Determine the (x, y) coordinate at the center of the cell enclosing the given text.  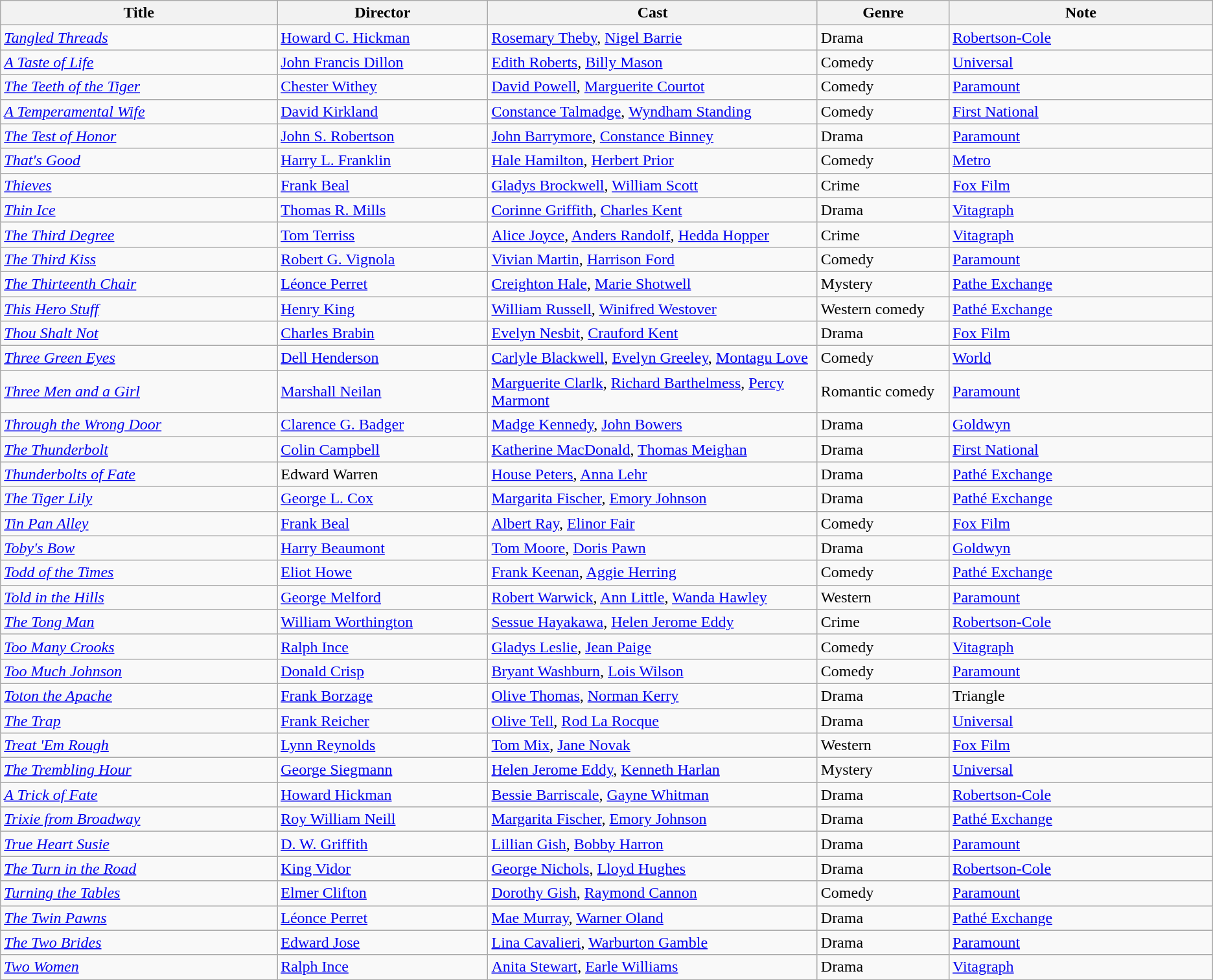
John Barrymore, Constance Binney (653, 136)
Tom Terriss (382, 234)
Anita Stewart, Earle Williams (653, 967)
Two Women (139, 967)
Toby's Bow (139, 548)
Frank Borzage (382, 696)
Donald Crisp (382, 671)
Constance Talmadge, Wyndham Standing (653, 111)
The Two Brides (139, 942)
Madge Kennedy, John Bowers (653, 425)
Bryant Washburn, Lois Wilson (653, 671)
The Third Degree (139, 234)
Robert Warwick, Ann Little, Wanda Hawley (653, 597)
Frank Reicher (382, 721)
Through the Wrong Door (139, 425)
Tom Mix, Jane Novak (653, 746)
George Melford (382, 597)
Thin Ice (139, 210)
Dorothy Gish, Raymond Cannon (653, 893)
Romantic comedy (883, 391)
Genre (883, 13)
The Teeth of the Tiger (139, 87)
Hale Hamilton, Herbert Prior (653, 161)
Thunderbolts of Fate (139, 474)
World (1081, 358)
Title (139, 13)
That's Good (139, 161)
Marguerite Clarlk, Richard Barthelmess, Percy Marmont (653, 391)
Robert G. Vignola (382, 259)
Alice Joyce, Anders Randolf, Hedda Hopper (653, 234)
John S. Robertson (382, 136)
Toton the Apache (139, 696)
The Test of Honor (139, 136)
This Hero Stuff (139, 309)
Dell Henderson (382, 358)
Bessie Barriscale, Gayne Whitman (653, 795)
Creighton Hale, Marie Shotwell (653, 284)
A Temperamental Wife (139, 111)
Howard Hickman (382, 795)
William Worthington (382, 622)
Three Men and a Girl (139, 391)
Edith Roberts, Billy Mason (653, 62)
Three Green Eyes (139, 358)
Olive Tell, Rod La Rocque (653, 721)
Roy William Neill (382, 819)
Trixie from Broadway (139, 819)
A Trick of Fate (139, 795)
Edward Warren (382, 474)
The Thunderbolt (139, 450)
The Turn in the Road (139, 869)
Howard C. Hickman (382, 38)
Eliot Howe (382, 573)
Thou Shalt Not (139, 334)
William Russell, Winifred Westover (653, 309)
Carlyle Blackwell, Evelyn Greeley, Montagu Love (653, 358)
Treat 'Em Rough (139, 746)
John Francis Dillon (382, 62)
Triangle (1081, 696)
Metro (1081, 161)
Turning the Tables (139, 893)
The Trembling Hour (139, 770)
Colin Campbell (382, 450)
Tom Moore, Doris Pawn (653, 548)
Gladys Brockwell, William Scott (653, 185)
King Vidor (382, 869)
Elmer Clifton (382, 893)
Helen Jerome Eddy, Kenneth Harlan (653, 770)
Western comedy (883, 309)
The Thirteenth Chair (139, 284)
Clarence G. Badger (382, 425)
George Siegmann (382, 770)
Todd of the Times (139, 573)
Too Much Johnson (139, 671)
Corinne Griffith, Charles Kent (653, 210)
Lina Cavalieri, Warburton Gamble (653, 942)
Told in the Hills (139, 597)
Charles Brabin (382, 334)
The Trap (139, 721)
A Taste of Life (139, 62)
House Peters, Anna Lehr (653, 474)
Albert Ray, Elinor Fair (653, 523)
Marshall Neilan (382, 391)
Edward Jose (382, 942)
Lynn Reynolds (382, 746)
Director (382, 13)
Frank Keenan, Aggie Herring (653, 573)
Rosemary Theby, Nigel Barrie (653, 38)
Note (1081, 13)
Too Many Crooks (139, 646)
The Tong Man (139, 622)
Katherine MacDonald, Thomas Meighan (653, 450)
Henry King (382, 309)
David Powell, Marguerite Courtot (653, 87)
Lillian Gish, Bobby Harron (653, 844)
Pathe Exchange (1081, 284)
D. W. Griffith (382, 844)
Gladys Leslie, Jean Paige (653, 646)
Cast (653, 13)
Harry Beaumont (382, 548)
The Twin Pawns (139, 918)
George L. Cox (382, 499)
Mae Murray, Warner Oland (653, 918)
Thieves (139, 185)
Tangled Threads (139, 38)
True Heart Susie (139, 844)
Thomas R. Mills (382, 210)
Vivian Martin, Harrison Ford (653, 259)
David Kirkland (382, 111)
The Tiger Lily (139, 499)
Sessue Hayakawa, Helen Jerome Eddy (653, 622)
The Third Kiss (139, 259)
Chester Withey (382, 87)
George Nichols, Lloyd Hughes (653, 869)
Harry L. Franklin (382, 161)
Tin Pan Alley (139, 523)
Olive Thomas, Norman Kerry (653, 696)
Evelyn Nesbit, Crauford Kent (653, 334)
